Scan for the cell matching the given text and deliver its (x, y) coordinate at center. 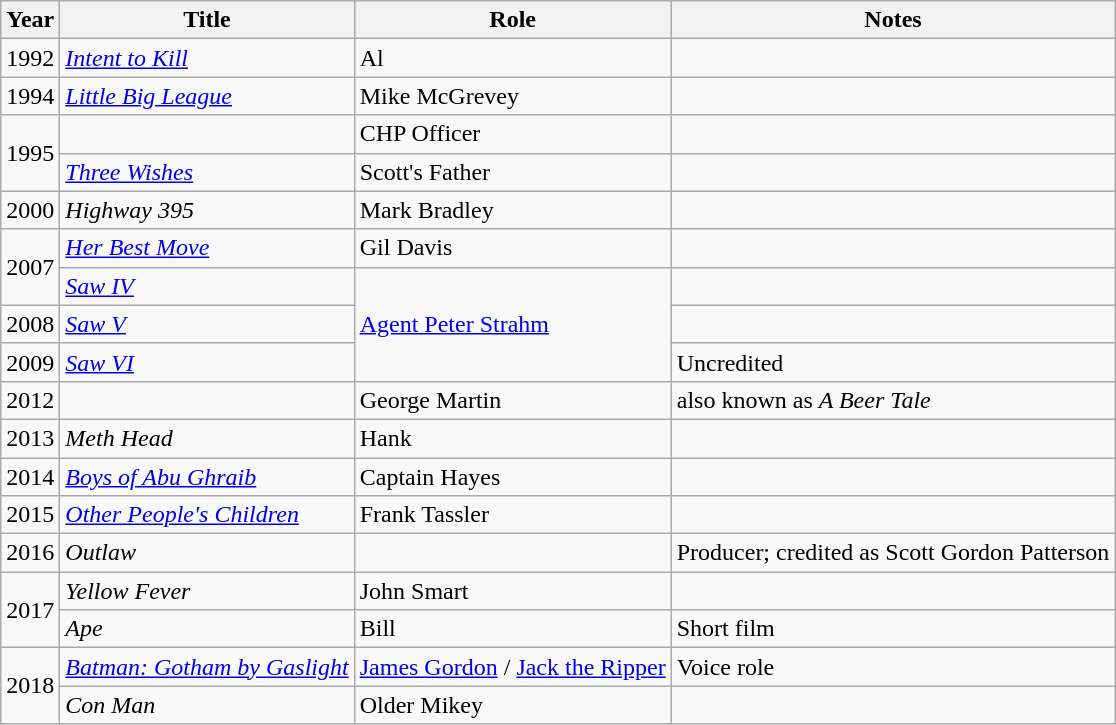
Con Man (207, 705)
Highway 395 (207, 210)
Mike McGrevey (512, 96)
Voice role (893, 667)
Mark Bradley (512, 210)
Outlaw (207, 553)
Saw V (207, 324)
Year (30, 20)
Gil Davis (512, 248)
Boys of Abu Ghraib (207, 477)
Meth Head (207, 438)
2007 (30, 267)
2012 (30, 400)
George Martin (512, 400)
John Smart (512, 591)
1992 (30, 58)
also known as A Beer Tale (893, 400)
2016 (30, 553)
Bill (512, 629)
2018 (30, 686)
Hank (512, 438)
2015 (30, 515)
CHP Officer (512, 134)
James Gordon / Jack the Ripper (512, 667)
Notes (893, 20)
Scott's Father (512, 172)
Older Mikey (512, 705)
Ape (207, 629)
2008 (30, 324)
Al (512, 58)
Little Big League (207, 96)
Saw VI (207, 362)
2009 (30, 362)
Agent Peter Strahm (512, 324)
Producer; credited as Scott Gordon Patterson (893, 553)
Her Best Move (207, 248)
Intent to Kill (207, 58)
Captain Hayes (512, 477)
Uncredited (893, 362)
2000 (30, 210)
Saw IV (207, 286)
Frank Tassler (512, 515)
Title (207, 20)
2017 (30, 610)
Three Wishes (207, 172)
1994 (30, 96)
Short film (893, 629)
Other People's Children (207, 515)
Yellow Fever (207, 591)
2013 (30, 438)
Batman: Gotham by Gaslight (207, 667)
2014 (30, 477)
1995 (30, 153)
Role (512, 20)
